Identify which cell holds the provided text, then report its [X, Y] central coordinate. 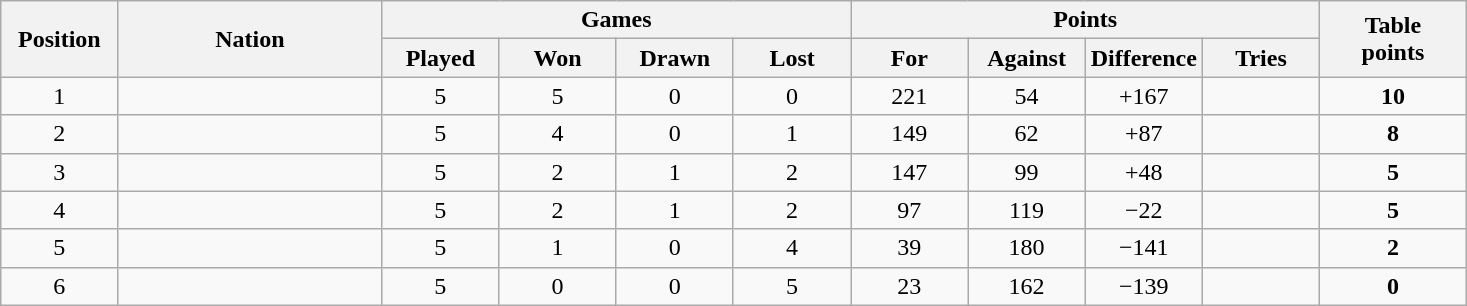
Lost [792, 58]
10 [1394, 96]
Played [440, 58]
+48 [1144, 172]
For [910, 58]
6 [60, 286]
Won [558, 58]
+167 [1144, 96]
Position [60, 39]
221 [910, 96]
99 [1026, 172]
Tablepoints [1394, 39]
97 [910, 210]
Tries [1260, 58]
147 [910, 172]
Against [1026, 58]
162 [1026, 286]
8 [1394, 134]
23 [910, 286]
149 [910, 134]
−141 [1144, 248]
119 [1026, 210]
62 [1026, 134]
3 [60, 172]
180 [1026, 248]
+87 [1144, 134]
−139 [1144, 286]
Drawn [674, 58]
39 [910, 248]
−22 [1144, 210]
Nation [250, 39]
Games [616, 20]
54 [1026, 96]
Difference [1144, 58]
Points [1086, 20]
